For the text-containing cell, return its midpoint in [X, Y] coordinate format. 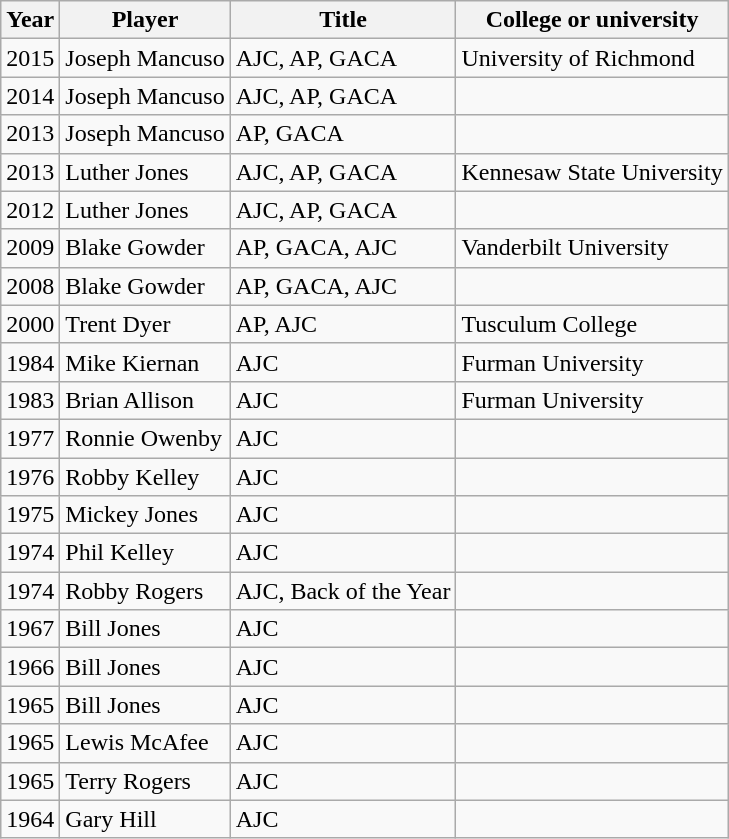
1983 [30, 400]
Terry Rogers [145, 781]
2000 [30, 324]
1977 [30, 438]
Phil Kelley [145, 553]
2009 [30, 248]
1975 [30, 515]
Ronnie Owenby [145, 438]
Year [30, 20]
Mickey Jones [145, 515]
2012 [30, 210]
1976 [30, 477]
Lewis McAfee [145, 743]
Brian Allison [145, 400]
2008 [30, 286]
Mike Kiernan [145, 362]
2014 [30, 96]
Gary Hill [145, 819]
1984 [30, 362]
University of Richmond [592, 58]
AP, AJC [343, 324]
Kennesaw State University [592, 172]
2015 [30, 58]
1964 [30, 819]
College or university [592, 20]
AJC, Back of the Year [343, 591]
1966 [30, 667]
Trent Dyer [145, 324]
AP, GACA [343, 134]
Robby Kelley [145, 477]
Player [145, 20]
Vanderbilt University [592, 248]
1967 [30, 629]
Title [343, 20]
Tusculum College [592, 324]
Robby Rogers [145, 591]
